Scan for the cell matching the given text and deliver its (X, Y) coordinate at center. 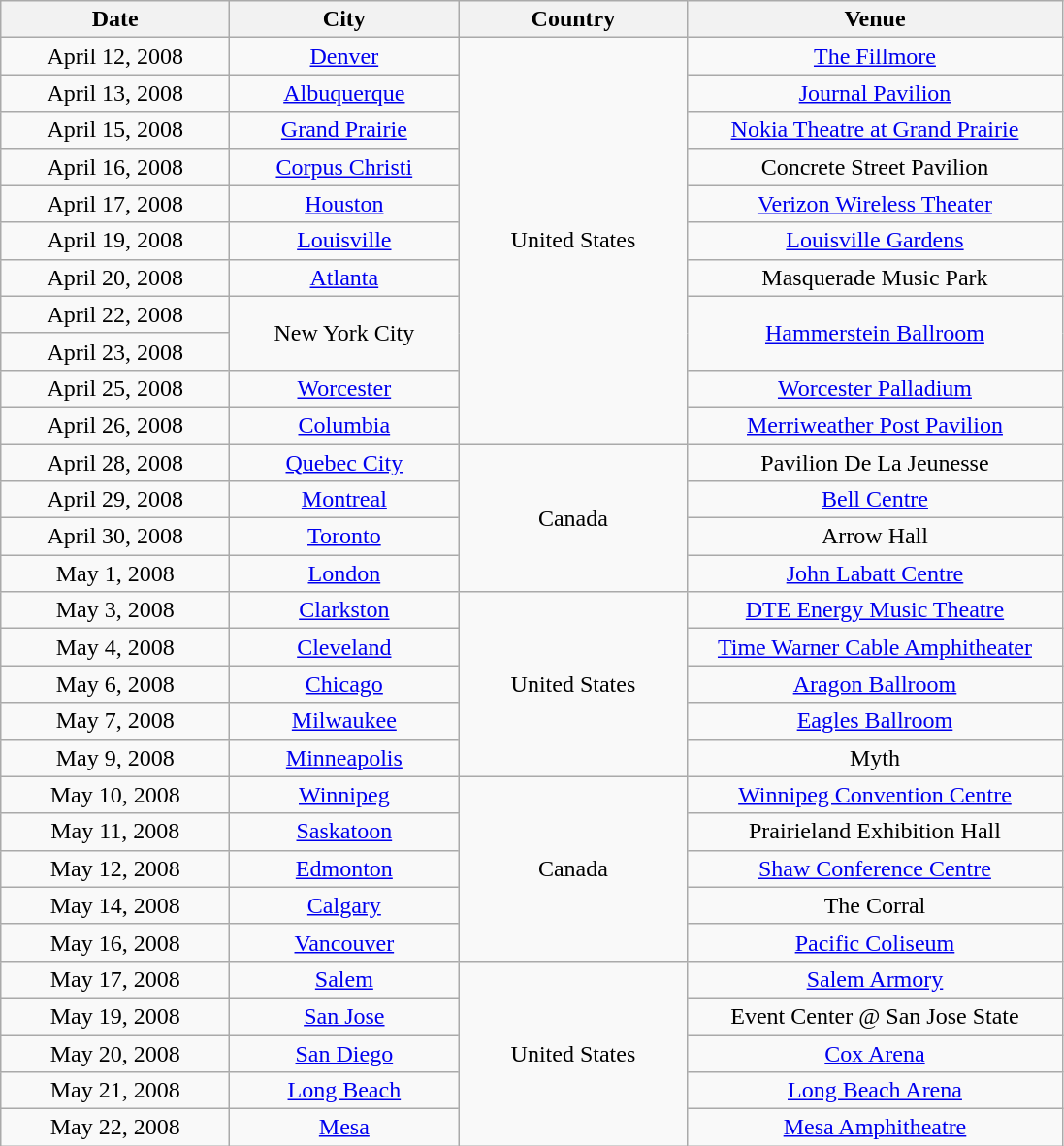
May 11, 2008 (115, 832)
April 20, 2008 (115, 278)
April 23, 2008 (115, 351)
Country (573, 19)
April 12, 2008 (115, 56)
May 17, 2008 (115, 979)
Clarkston (344, 610)
May 7, 2008 (115, 721)
May 20, 2008 (115, 1053)
May 22, 2008 (115, 1128)
Winnipeg Convention Centre (875, 795)
Cox Arena (875, 1053)
New York City (344, 333)
Bell Centre (875, 500)
Aragon Ballroom (875, 684)
May 4, 2008 (115, 647)
Hammerstein Ballroom (875, 333)
Corpus Christi (344, 167)
Myth (875, 758)
April 29, 2008 (115, 500)
April 30, 2008 (115, 537)
Eagles Ballroom (875, 721)
Denver (344, 56)
Louisville Gardens (875, 241)
Pavilion De La Jeunesse (875, 463)
Worcester (344, 388)
May 19, 2008 (115, 1016)
San Jose (344, 1016)
April 28, 2008 (115, 463)
Winnipeg (344, 795)
April 26, 2008 (115, 425)
Worcester Palladium (875, 388)
April 19, 2008 (115, 241)
May 3, 2008 (115, 610)
Long Beach Arena (875, 1091)
May 10, 2008 (115, 795)
Calgary (344, 905)
DTE Energy Music Theatre (875, 610)
London (344, 573)
Toronto (344, 537)
Albuquerque (344, 93)
April 13, 2008 (115, 93)
Arrow Hall (875, 537)
Masquerade Music Park (875, 278)
May 14, 2008 (115, 905)
May 21, 2008 (115, 1091)
May 6, 2008 (115, 684)
Louisville (344, 241)
May 1, 2008 (115, 573)
Date (115, 19)
Long Beach (344, 1091)
April 17, 2008 (115, 204)
April 16, 2008 (115, 167)
Salem (344, 979)
May 16, 2008 (115, 942)
Mesa (344, 1128)
Verizon Wireless Theater (875, 204)
John Labatt Centre (875, 573)
Columbia (344, 425)
Atlanta (344, 278)
Quebec City (344, 463)
Milwaukee (344, 721)
Concrete Street Pavilion (875, 167)
April 25, 2008 (115, 388)
The Fillmore (875, 56)
Vancouver (344, 942)
City (344, 19)
May 9, 2008 (115, 758)
Montreal (344, 500)
Chicago (344, 684)
Grand Prairie (344, 130)
Nokia Theatre at Grand Prairie (875, 130)
Merriweather Post Pavilion (875, 425)
April 15, 2008 (115, 130)
Shaw Conference Centre (875, 868)
Pacific Coliseum (875, 942)
Cleveland (344, 647)
Houston (344, 204)
Salem Armory (875, 979)
Edmonton (344, 868)
Venue (875, 19)
Prairieland Exhibition Hall (875, 832)
Time Warner Cable Amphitheater (875, 647)
Event Center @ San Jose State (875, 1016)
Mesa Amphitheatre (875, 1128)
Saskatoon (344, 832)
May 12, 2008 (115, 868)
The Corral (875, 905)
April 22, 2008 (115, 314)
Journal Pavilion (875, 93)
San Diego (344, 1053)
Minneapolis (344, 758)
